Return the [X, Y] coordinate for the center point of the cell that contains the specified text.  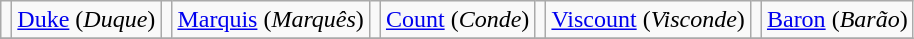
Marquis (Marquês) [270, 20]
Baron (Barão) [837, 20]
Viscount (Visconde) [648, 20]
Count (Conde) [457, 20]
Duke (Duque) [86, 20]
